Scan for the cell matching the given text and deliver its (x, y) coordinate at center. 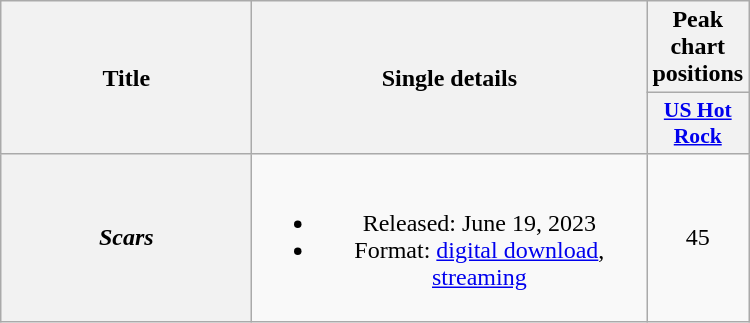
Scars (126, 238)
45 (698, 238)
US Hot Rock (698, 124)
Peak chart positions (698, 47)
Title (126, 78)
Single details (450, 78)
Released: June 19, 2023Format: digital download, streaming (450, 238)
